Locate the cell with the specified text and output its [x, y] center coordinate. 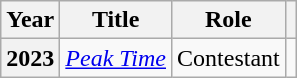
Contestant [229, 58]
2023 [30, 58]
Peak Time [116, 58]
Year [30, 20]
Role [229, 20]
Title [116, 20]
